Capture the cell that displays the provided text and extract its [x, y] central coordinate. 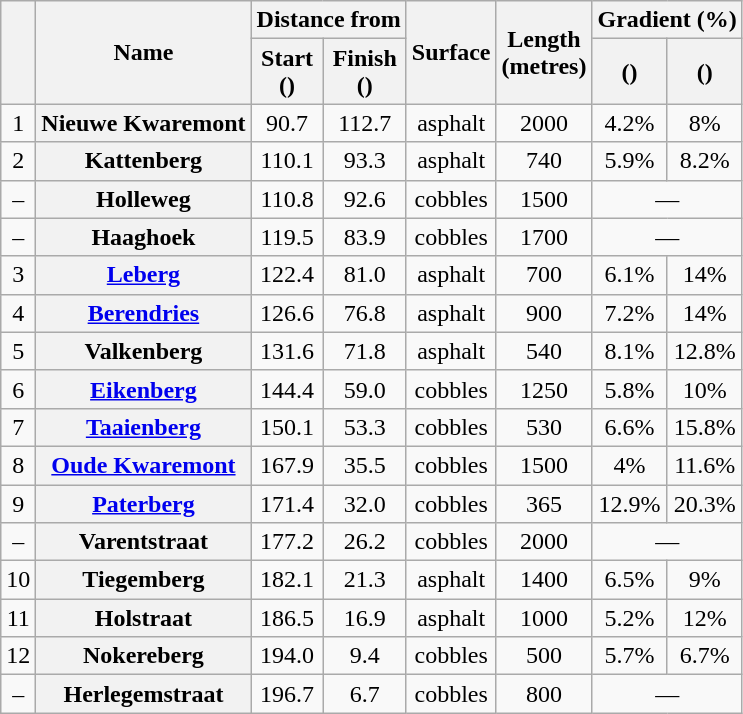
Taaienberg [144, 427]
Finish() [364, 72]
90.7 [287, 123]
12% [704, 618]
21.3 [364, 580]
1700 [544, 237]
Nokereberg [144, 656]
8 [18, 465]
9 [18, 503]
Oude Kwaremont [144, 465]
11 [18, 618]
4% [630, 465]
9.4 [364, 656]
26.2 [364, 542]
700 [544, 275]
6.7 [364, 694]
3 [18, 275]
500 [544, 656]
10 [18, 580]
12.8% [704, 351]
112.7 [364, 123]
122.4 [287, 275]
8% [704, 123]
76.8 [364, 313]
800 [544, 694]
71.8 [364, 351]
35.5 [364, 465]
7.2% [630, 313]
1000 [544, 618]
Herlegemstraat [144, 694]
93.3 [364, 161]
9% [704, 580]
Surface [451, 52]
Start() [287, 72]
177.2 [287, 542]
83.9 [364, 237]
5.9% [630, 161]
110.1 [287, 161]
171.4 [287, 503]
Holstraat [144, 618]
110.8 [287, 199]
5 [18, 351]
16.9 [364, 618]
6.7% [704, 656]
5.2% [630, 618]
150.1 [287, 427]
15.8% [704, 427]
4.2% [630, 123]
4 [18, 313]
119.5 [287, 237]
740 [544, 161]
92.6 [364, 199]
81.0 [364, 275]
365 [544, 503]
194.0 [287, 656]
1400 [544, 580]
8.1% [630, 351]
1 [18, 123]
12.9% [630, 503]
196.7 [287, 694]
2 [18, 161]
900 [544, 313]
Tiegemberg [144, 580]
530 [544, 427]
Length(metres) [544, 52]
186.5 [287, 618]
5.8% [630, 389]
6 [18, 389]
53.3 [364, 427]
540 [544, 351]
131.6 [287, 351]
Holleweg [144, 199]
Distance from [328, 20]
Paterberg [144, 503]
10% [704, 389]
1250 [544, 389]
5.7% [630, 656]
144.4 [287, 389]
Name [144, 52]
Haaghoek [144, 237]
20.3% [704, 503]
32.0 [364, 503]
167.9 [287, 465]
6.1% [630, 275]
Leberg [144, 275]
Berendries [144, 313]
Valkenberg [144, 351]
Gradient (%) [667, 20]
59.0 [364, 389]
126.6 [287, 313]
Varentstraat [144, 542]
6.6% [630, 427]
8.2% [704, 161]
182.1 [287, 580]
Kattenberg [144, 161]
Eikenberg [144, 389]
11.6% [704, 465]
6.5% [630, 580]
Nieuwe Kwaremont [144, 123]
7 [18, 427]
12 [18, 656]
